For the text-containing cell, return its midpoint in [X, Y] coordinate format. 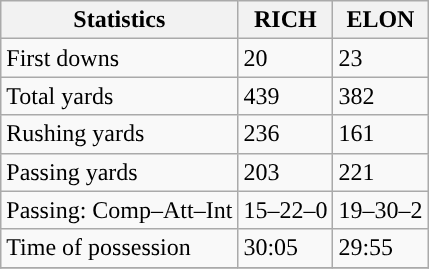
236 [286, 134]
15–22–0 [286, 210]
ELON [380, 20]
161 [380, 134]
203 [286, 172]
Passing yards [120, 172]
Rushing yards [120, 134]
30:05 [286, 248]
RICH [286, 20]
Total yards [120, 96]
Statistics [120, 20]
19–30–2 [380, 210]
Time of possession [120, 248]
23 [380, 58]
Passing: Comp–Att–Int [120, 210]
382 [380, 96]
221 [380, 172]
29:55 [380, 248]
First downs [120, 58]
20 [286, 58]
439 [286, 96]
